From the cell containing the given text, extract its center point as [X, Y] coordinate. 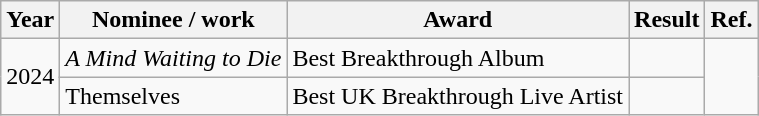
Best UK Breakthrough Live Artist [458, 96]
Result [667, 20]
Ref. [732, 20]
Nominee / work [174, 20]
2024 [30, 77]
Year [30, 20]
Award [458, 20]
Best Breakthrough Album [458, 58]
A Mind Waiting to Die [174, 58]
Themselves [174, 96]
